Scan for the cell matching the given text and deliver its (X, Y) coordinate at center. 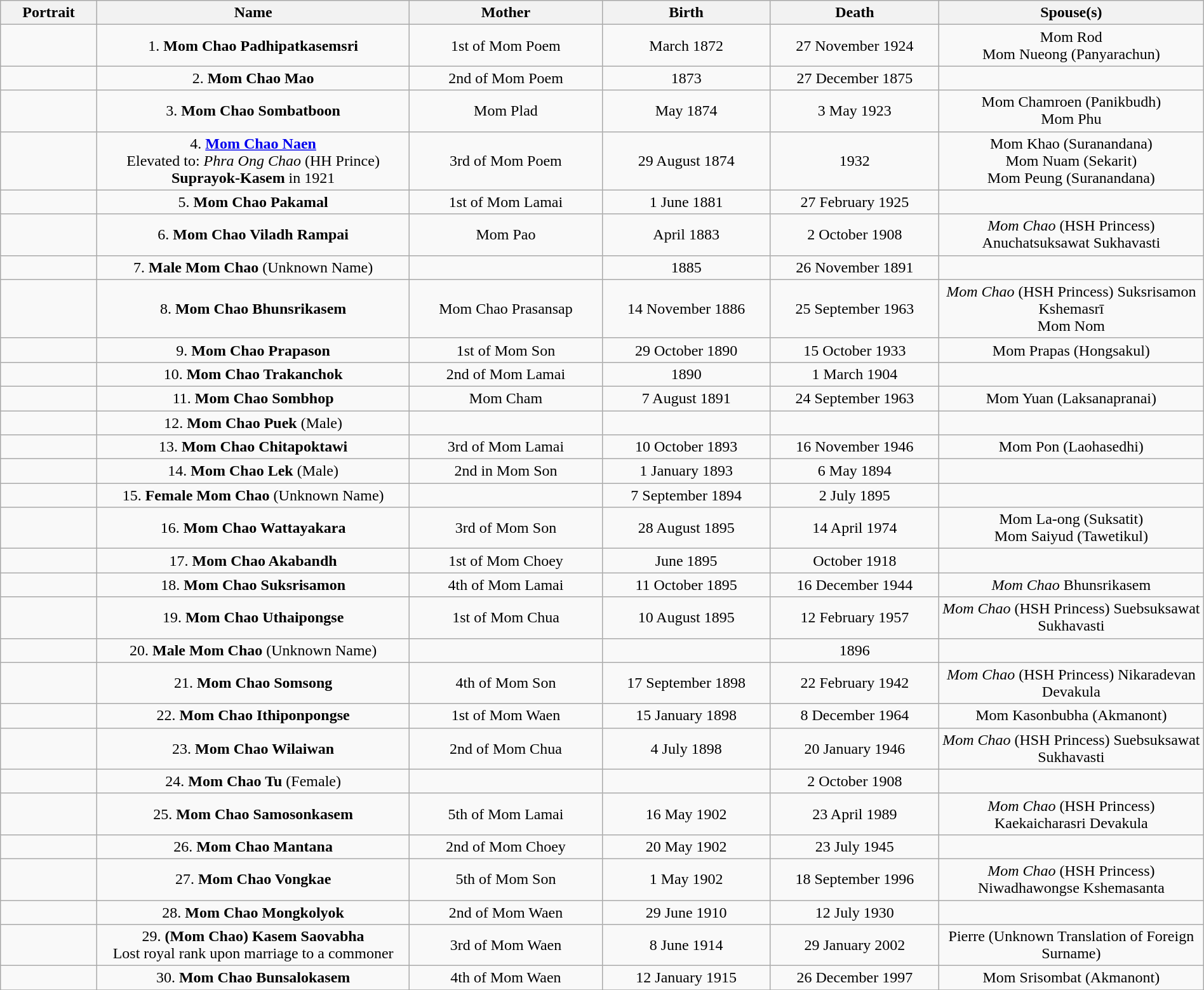
Mom Yuan (Laksanapranai) (1071, 398)
16 May 1902 (686, 814)
1st of Mom Chua (505, 617)
Mom Khao (Suranandana) Mom Nuam (Sekarit) Mom Peung (Suranandana) (1071, 161)
1 January 1893 (686, 471)
26. Mom Chao Mantana (253, 846)
Mother (505, 13)
5th of Mom Son (505, 879)
Death (855, 13)
April 1883 (686, 235)
3rd of Mom Lamai (505, 447)
14. Mom Chao Lek (Male) (253, 471)
27 December 1875 (855, 78)
Mom Pon (Laohasedhi) (1071, 447)
4 July 1898 (686, 748)
18. Mom Chao Suksrisamon (253, 585)
Mom Chamroen (Panikbudh) Mom Phu (1071, 110)
1890 (686, 374)
1873 (686, 78)
13. Mom Chao Chitapoktawi (253, 447)
29 January 2002 (855, 945)
23 April 1989 (855, 814)
16 November 1946 (855, 447)
3 May 1923 (855, 110)
4th of Mom Waen (505, 978)
1st of Mom Lamai (505, 202)
11 October 1895 (686, 585)
10. Mom Chao Trakanchok (253, 374)
8 June 1914 (686, 945)
24 September 1963 (855, 398)
10 August 1895 (686, 617)
May 1874 (686, 110)
22. Mom Chao Ithiponpongse (253, 716)
27 November 1924 (855, 46)
1st of Mom Waen (505, 716)
29 June 1910 (686, 913)
1 March 1904 (855, 374)
8 December 1964 (855, 716)
Mom Chao (HSH Princess) Suksrisamon Kshemasrī Mom Nom (1071, 309)
12 July 1930 (855, 913)
6 May 1894 (855, 471)
3rd of Mom Son (505, 528)
3rd of Mom Waen (505, 945)
Mom Srisombat (Akmanont) (1071, 978)
Mom Chao (HSH Princess) Nikaradevan Devakula (1071, 683)
Mom Plad (505, 110)
1st of Mom Choey (505, 561)
March 1872 (686, 46)
1885 (686, 267)
20 May 1902 (686, 846)
2nd in Mom Son (505, 471)
3rd of Mom Poem (505, 161)
2nd of Mom Poem (505, 78)
Mom Chao (HSH Princess) Niwadhawongse Kshemasanta (1071, 879)
Mom Chao Prasansap (505, 309)
1896 (855, 650)
2nd of Mom Choey (505, 846)
Mom Prapas (Hongsakul) (1071, 350)
23 July 1945 (855, 846)
7. Male Mom Chao (Unknown Name) (253, 267)
16. Mom Chao Wattayakara (253, 528)
Mom Pao (505, 235)
June 1895 (686, 561)
29 October 1890 (686, 350)
21. Mom Chao Somsong (253, 683)
1 June 1881 (686, 202)
29. (Mom Chao) Kasem Saovabha Lost royal rank upon marriage to a commoner (253, 945)
27 February 1925 (855, 202)
Mom Kasonbubha (Akmanont) (1071, 716)
18 September 1996 (855, 879)
1932 (855, 161)
Mom Chao Bhunsrikasem (1071, 585)
15. Female Mom Chao (Unknown Name) (253, 495)
12. Mom Chao Puek (Male) (253, 422)
2nd of Mom Chua (505, 748)
Pierre (Unknown Translation of Foreign Surname) (1071, 945)
17. Mom Chao Akabandh (253, 561)
Portrait (49, 13)
7 August 1891 (686, 398)
22 February 1942 (855, 683)
12 February 1957 (855, 617)
15 October 1933 (855, 350)
30. Mom Chao Bunsalokasem (253, 978)
Mom Chao (HSH Princess) Anuchatsuksawat Sukhavasti (1071, 235)
5. Mom Chao Pakamal (253, 202)
1. Mom Chao Padhipatkasemsri (253, 46)
4th of Mom Lamai (505, 585)
26 December 1997 (855, 978)
Mom Chao (HSH Princess) Kaekaicharasri Devakula (1071, 814)
9. Mom Chao Prapason (253, 350)
1st of Mom Son (505, 350)
6. Mom Chao Viladh Rampai (253, 235)
20. Male Mom Chao (Unknown Name) (253, 650)
October 1918 (855, 561)
7 September 1894 (686, 495)
Mom Cham (505, 398)
Birth (686, 13)
5th of Mom Lamai (505, 814)
11. Mom Chao Sombhop (253, 398)
12 January 1915 (686, 978)
29 August 1874 (686, 161)
24. Mom Chao Tu (Female) (253, 781)
23. Mom Chao Wilaiwan (253, 748)
4th of Mom Son (505, 683)
27. Mom Chao Vongkae (253, 879)
1 May 1902 (686, 879)
14 November 1886 (686, 309)
Mom Rod Mom Nueong (Panyarachun) (1071, 46)
20 January 1946 (855, 748)
2 July 1895 (855, 495)
Name (253, 13)
14 April 1974 (855, 528)
4. Mom Chao Naen Elevated to: Phra Ong Chao (HH Prince) Suprayok-Kasem in 1921 (253, 161)
25. Mom Chao Samosonkasem (253, 814)
17 September 1898 (686, 683)
Spouse(s) (1071, 13)
1st of Mom Poem (505, 46)
25 September 1963 (855, 309)
2nd of Mom Waen (505, 913)
10 October 1893 (686, 447)
2. Mom Chao Mao (253, 78)
2nd of Mom Lamai (505, 374)
19. Mom Chao Uthaipongse (253, 617)
3. Mom Chao Sombatboon (253, 110)
28. Mom Chao Mongkolyok (253, 913)
8. Mom Chao Bhunsrikasem (253, 309)
16 December 1944 (855, 585)
26 November 1891 (855, 267)
15 January 1898 (686, 716)
Mom La-ong (Suksatit) Mom Saiyud (Tawetikul) (1071, 528)
28 August 1895 (686, 528)
